Provide the [x, y] coordinate of the cell's center where the given text is located.  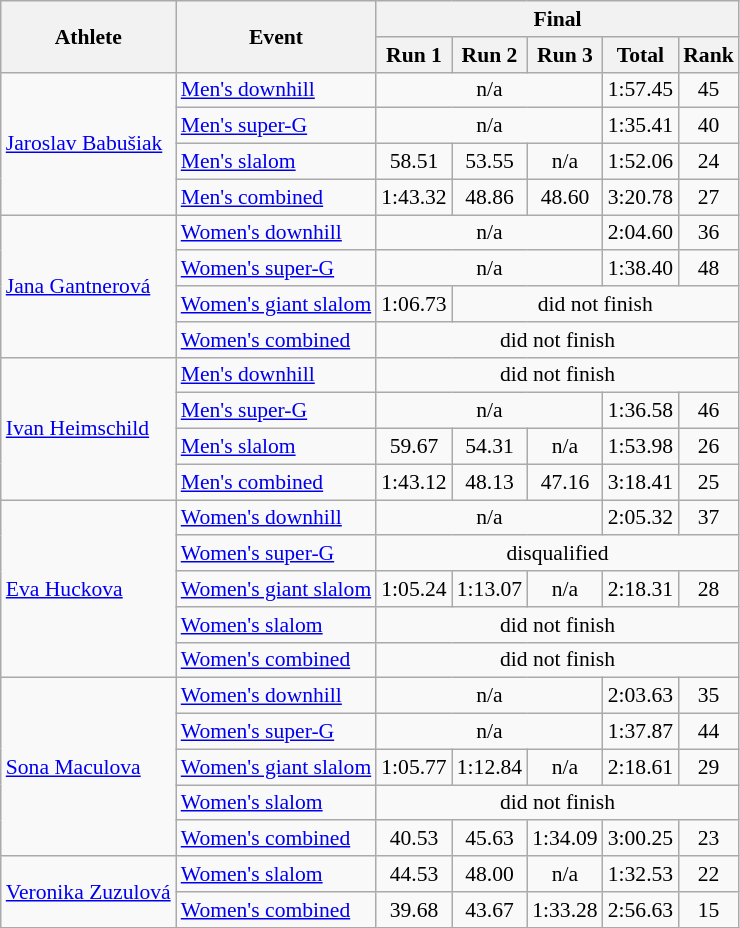
29 [708, 767]
Total [640, 55]
48.00 [490, 874]
3:18.41 [640, 482]
36 [708, 233]
25 [708, 482]
3:00.25 [640, 839]
1:35.41 [640, 126]
48.86 [490, 197]
3:20.78 [640, 197]
2:05.32 [640, 518]
48 [708, 269]
45.63 [490, 839]
44.53 [414, 874]
1:36.58 [640, 411]
Run 3 [564, 55]
Rank [708, 55]
45 [708, 90]
1:53.98 [640, 447]
46 [708, 411]
59.67 [414, 447]
2:03.63 [640, 696]
Sona Maculova [88, 767]
Eva Huckova [88, 589]
1:43.12 [414, 482]
2:18.61 [640, 767]
54.31 [490, 447]
47.16 [564, 482]
15 [708, 910]
1:52.06 [640, 162]
1:57.45 [640, 90]
1:12.84 [490, 767]
40 [708, 126]
Run 1 [414, 55]
Event [276, 36]
Final [558, 19]
58.51 [414, 162]
1:38.40 [640, 269]
1:32.53 [640, 874]
2:18.31 [640, 589]
22 [708, 874]
48.13 [490, 482]
26 [708, 447]
1:05.77 [414, 767]
23 [708, 839]
2:04.60 [640, 233]
28 [708, 589]
Jana Gantnerová [88, 286]
Athlete [88, 36]
27 [708, 197]
35 [708, 696]
43.67 [490, 910]
1:05.24 [414, 589]
24 [708, 162]
Run 2 [490, 55]
44 [708, 732]
Veronika Zuzulová [88, 892]
Ivan Heimschild [88, 428]
48.60 [564, 197]
40.53 [414, 839]
1:13.07 [490, 589]
1:43.32 [414, 197]
1:06.73 [414, 304]
1:34.09 [564, 839]
disqualified [558, 554]
39.68 [414, 910]
2:56.63 [640, 910]
1:33.28 [564, 910]
1:37.87 [640, 732]
37 [708, 518]
Jaroslav Babušiak [88, 143]
53.55 [490, 162]
